From the cell containing the given text, extract its center point as (X, Y) coordinate. 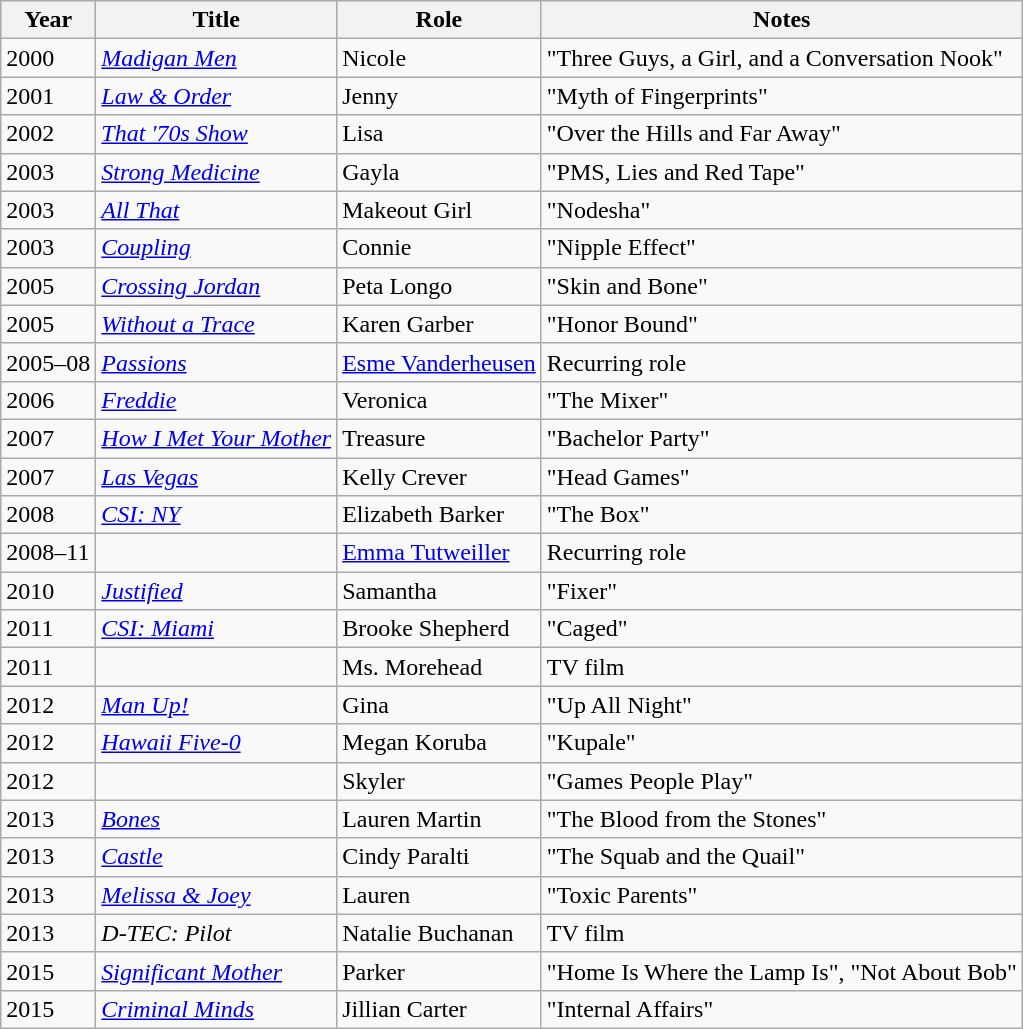
2006 (48, 400)
Kelly Crever (440, 477)
Hawaii Five-0 (216, 743)
Treasure (440, 438)
"The Blood from the Stones" (782, 819)
Connie (440, 248)
"The Mixer" (782, 400)
Criminal Minds (216, 1009)
Brooke Shepherd (440, 629)
Strong Medicine (216, 172)
Justified (216, 591)
"Internal Affairs" (782, 1009)
2000 (48, 58)
Makeout Girl (440, 210)
Freddie (216, 400)
Passions (216, 362)
"Toxic Parents" (782, 895)
2002 (48, 134)
2005–08 (48, 362)
Lisa (440, 134)
"Over the Hills and Far Away" (782, 134)
Lauren (440, 895)
"Games People Play" (782, 781)
"Up All Night" (782, 705)
Role (440, 20)
All That (216, 210)
How I Met Your Mother (216, 438)
Ms. Morehead (440, 667)
Coupling (216, 248)
Jillian Carter (440, 1009)
"Bachelor Party" (782, 438)
Notes (782, 20)
"Head Games" (782, 477)
"Fixer" (782, 591)
Samantha (440, 591)
2010 (48, 591)
Karen Garber (440, 324)
That '70s Show (216, 134)
Peta Longo (440, 286)
Veronica (440, 400)
Year (48, 20)
Castle (216, 857)
CSI: NY (216, 515)
Megan Koruba (440, 743)
Las Vegas (216, 477)
Gayla (440, 172)
"The Box" (782, 515)
Skyler (440, 781)
"Honor Bound" (782, 324)
Gina (440, 705)
Emma Tutweiller (440, 553)
Lauren Martin (440, 819)
Man Up! (216, 705)
Title (216, 20)
2001 (48, 96)
"Three Guys, a Girl, and a Conversation Nook" (782, 58)
Elizabeth Barker (440, 515)
Law & Order (216, 96)
2008 (48, 515)
"Nodesha" (782, 210)
"Skin and Bone" (782, 286)
"Caged" (782, 629)
"PMS, Lies and Red Tape" (782, 172)
"Nipple Effect" (782, 248)
Esme Vanderheusen (440, 362)
2008–11 (48, 553)
Melissa & Joey (216, 895)
Jenny (440, 96)
Nicole (440, 58)
"Kupale" (782, 743)
Natalie Buchanan (440, 933)
Cindy Paralti (440, 857)
Without a Trace (216, 324)
Parker (440, 971)
Bones (216, 819)
Significant Mother (216, 971)
"Myth of Fingerprints" (782, 96)
Crossing Jordan (216, 286)
D-TEC: Pilot (216, 933)
Madigan Men (216, 58)
CSI: Miami (216, 629)
"The Squab and the Quail" (782, 857)
"Home Is Where the Lamp Is", "Not About Bob" (782, 971)
